Extract the (X, Y) coordinate from the center of the cell holding the provided text.  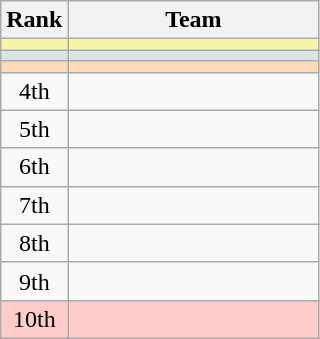
10th (34, 319)
4th (34, 91)
5th (34, 129)
Rank (34, 20)
Team (194, 20)
8th (34, 243)
6th (34, 167)
7th (34, 205)
9th (34, 281)
